Return (x, y) of the center of cell containing provided text 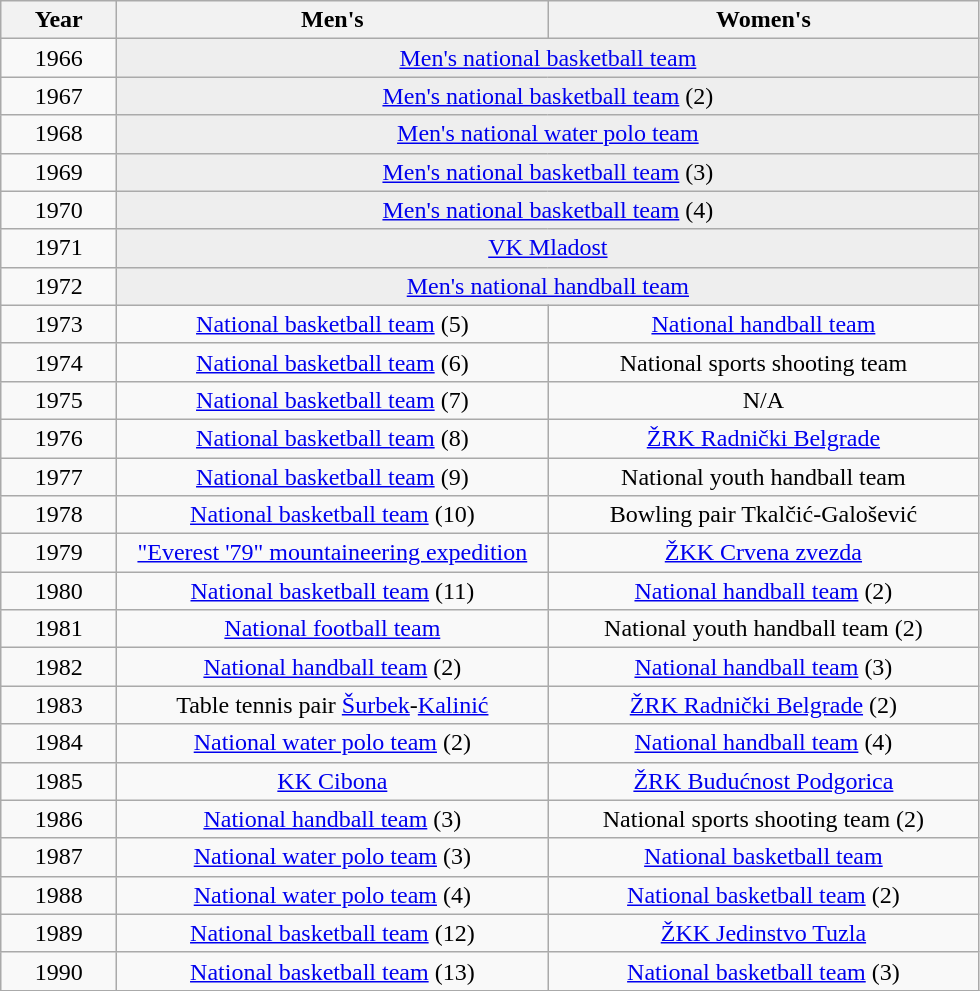
National basketball team (8) (332, 438)
Men's national water polo team (548, 134)
1979 (59, 553)
National basketball team (764, 857)
1986 (59, 819)
National basketball team (13) (332, 971)
1971 (59, 248)
1969 (59, 172)
1974 (59, 362)
National basketball team (10) (332, 515)
KK Cibona (332, 781)
National basketball team (2) (764, 895)
"Everest '79" mountaineering expedition (332, 553)
1967 (59, 96)
1983 (59, 705)
Men's national basketball team (4) (548, 210)
Men's national basketball team (2) (548, 96)
1990 (59, 971)
ŽRK Budućnost Podgorica (764, 781)
1989 (59, 933)
National basketball team (3) (764, 971)
1988 (59, 895)
ŽKK Crvena zvezda (764, 553)
1966 (59, 58)
National sports shooting team (764, 362)
National water polo team (3) (332, 857)
1970 (59, 210)
National basketball team (11) (332, 591)
N/A (764, 400)
National water polo team (2) (332, 743)
ŽRK Radnički Belgrade (2) (764, 705)
Women's (764, 20)
1987 (59, 857)
1978 (59, 515)
1984 (59, 743)
Men's national handball team (548, 286)
National youth handball team (2) (764, 629)
1977 (59, 477)
National basketball team (6) (332, 362)
ŽKK Jedinstvo Tuzla (764, 933)
1972 (59, 286)
1973 (59, 324)
National water polo team (4) (332, 895)
1968 (59, 134)
Year (59, 20)
Table tennis pair Šurbek-Kalinić (332, 705)
Men's national basketball team (548, 58)
National sports shooting team (2) (764, 819)
1985 (59, 781)
Men's national basketball team (3) (548, 172)
National handball team (4) (764, 743)
National youth handball team (764, 477)
National handball team (764, 324)
National basketball team (12) (332, 933)
1982 (59, 667)
Men's (332, 20)
1975 (59, 400)
1976 (59, 438)
National basketball team (7) (332, 400)
ŽRK Radnički Belgrade (764, 438)
National basketball team (5) (332, 324)
VK Mladost (548, 248)
1980 (59, 591)
Bowling pair Tkalčić-Galošević (764, 515)
National football team (332, 629)
National basketball team (9) (332, 477)
1981 (59, 629)
